Return the [X, Y] coordinate for the center point of the cell that contains the specified text.  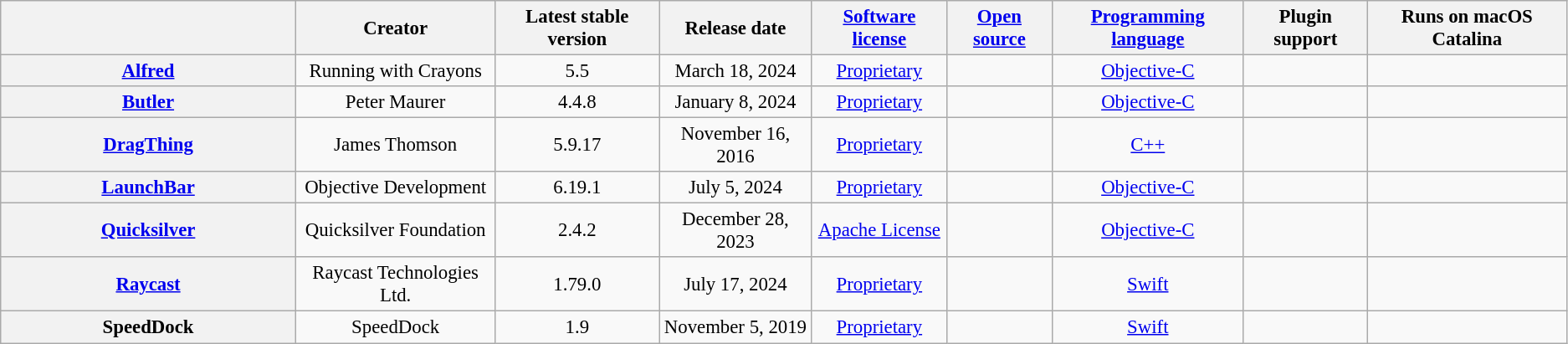
December 28, 2023 [735, 231]
4.4.8 [577, 102]
5.9.17 [577, 146]
July 5, 2024 [735, 187]
January 8, 2024 [735, 102]
1.79.0 [577, 285]
Creator [395, 28]
6.19.1 [577, 187]
Peter Maurer [395, 102]
Latest stable version [577, 28]
Alfred [149, 71]
November 16, 2016 [735, 146]
Software license [879, 28]
James Thomson [395, 146]
Plugin support [1305, 28]
Apache License [879, 231]
Quicksilver Foundation [395, 231]
5.5 [577, 71]
Release date [735, 28]
LaunchBar [149, 187]
Programming language [1148, 28]
2.4.2 [577, 231]
Butler [149, 102]
Running with Crayons [395, 71]
1.9 [577, 327]
July 17, 2024 [735, 285]
C++ [1148, 146]
Quicksilver [149, 231]
Objective Development [395, 187]
November 5, 2019 [735, 327]
Raycast Technologies Ltd. [395, 285]
DragThing [149, 146]
Open source [1000, 28]
Runs on macOS Catalina [1467, 28]
Raycast [149, 285]
March 18, 2024 [735, 71]
